Pinpoint the cell where the given text exists, returning its (x, y) midpoint coordinate. 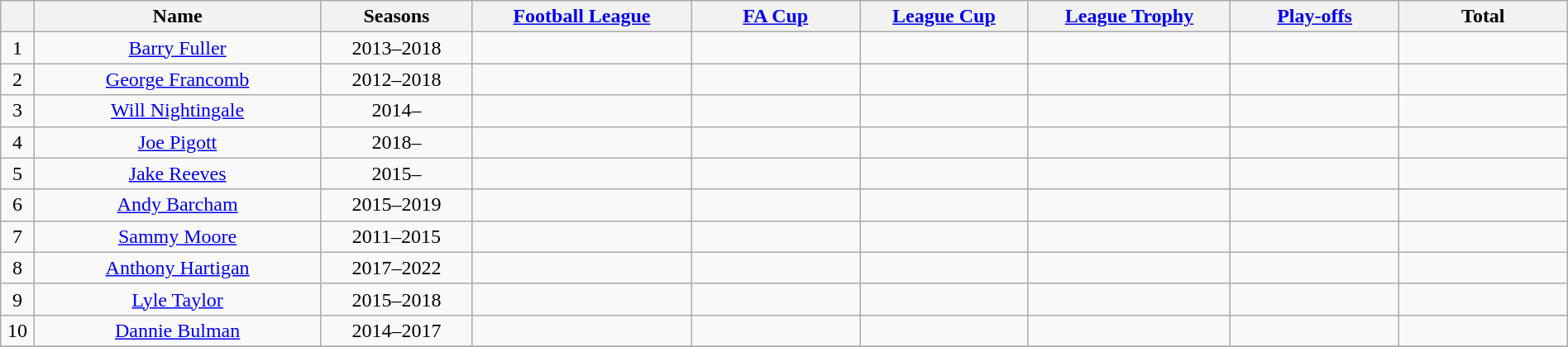
2015– (397, 173)
2015–2019 (397, 205)
2014–2017 (397, 330)
1 (18, 48)
Total (1483, 17)
Lyle Taylor (177, 299)
2017–2022 (397, 268)
2012–2018 (397, 79)
7 (18, 236)
5 (18, 173)
Barry Fuller (177, 48)
League Trophy (1129, 17)
2015–2018 (397, 299)
Name (177, 17)
2011–2015 (397, 236)
2014– (397, 111)
8 (18, 268)
FA Cup (776, 17)
9 (18, 299)
Dannie Bulman (177, 330)
2018– (397, 142)
Joe Pigott (177, 142)
Sammy Moore (177, 236)
Jake Reeves (177, 173)
Football League (582, 17)
Play-offs (1315, 17)
Anthony Hartigan (177, 268)
3 (18, 111)
Andy Barcham (177, 205)
Seasons (397, 17)
2013–2018 (397, 48)
10 (18, 330)
Will Nightingale (177, 111)
4 (18, 142)
George Francomb (177, 79)
League Cup (944, 17)
6 (18, 205)
2 (18, 79)
